From the cell containing the given text, extract its center point as [X, Y] coordinate. 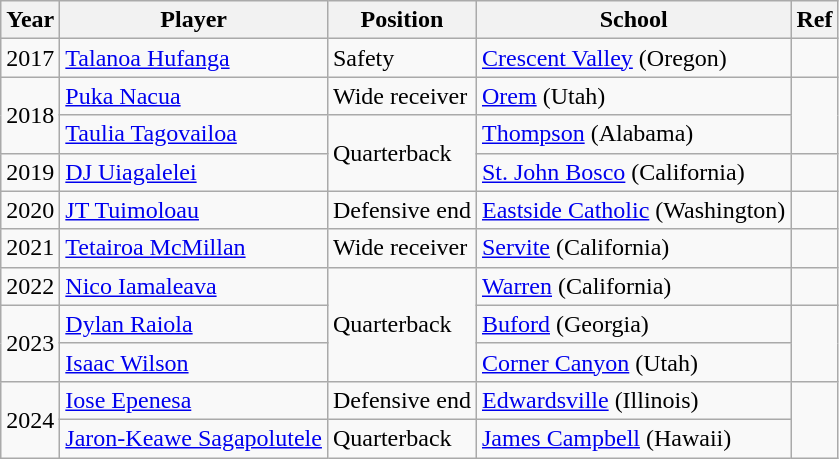
Taulia Tagovailoa [194, 134]
Dylan Raiola [194, 324]
Position [402, 20]
Orem (Utah) [633, 96]
Servite (California) [633, 248]
Edwardsville (Illinois) [633, 400]
Warren (California) [633, 286]
2020 [30, 210]
2024 [30, 419]
Nico Iamaleava [194, 286]
Ref [814, 20]
Player [194, 20]
Corner Canyon (Utah) [633, 362]
JT Tuimoloau [194, 210]
Iose Epenesa [194, 400]
Thompson (Alabama) [633, 134]
Tetairoa McMillan [194, 248]
DJ Uiagalelei [194, 172]
2023 [30, 343]
Buford (Georgia) [633, 324]
Eastside Catholic (Washington) [633, 210]
School [633, 20]
2022 [30, 286]
Puka Nacua [194, 96]
2021 [30, 248]
2017 [30, 58]
Talanoa Hufanga [194, 58]
Year [30, 20]
2018 [30, 115]
James Campbell (Hawaii) [633, 438]
Jaron-Keawe Sagapolutele [194, 438]
Crescent Valley (Oregon) [633, 58]
St. John Bosco (California) [633, 172]
Safety [402, 58]
Isaac Wilson [194, 362]
2019 [30, 172]
